Return the (x, y) coordinate for the center point of the cell that contains the specified text.  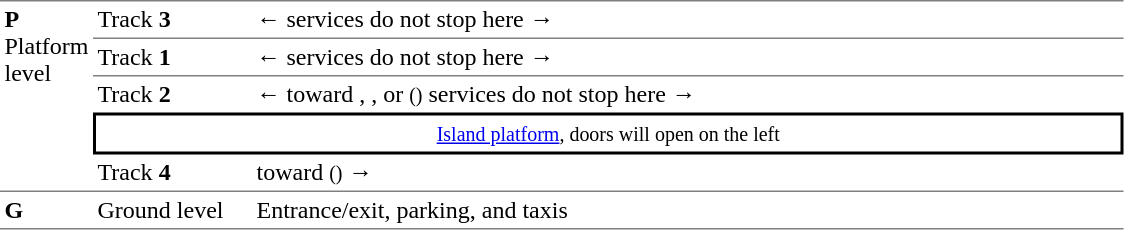
Track 4 (172, 173)
P Platform level (46, 96)
Entrance/exit, parking, and taxis (688, 211)
Track 3 (172, 20)
Ground level (172, 211)
Island platform, doors will open on the left (608, 133)
← toward , , or () services do not stop here → (688, 94)
toward () → (688, 173)
G (46, 211)
Track 1 (172, 58)
Track 2 (172, 94)
